Locate the cell with the specified text and output its [x, y] center coordinate. 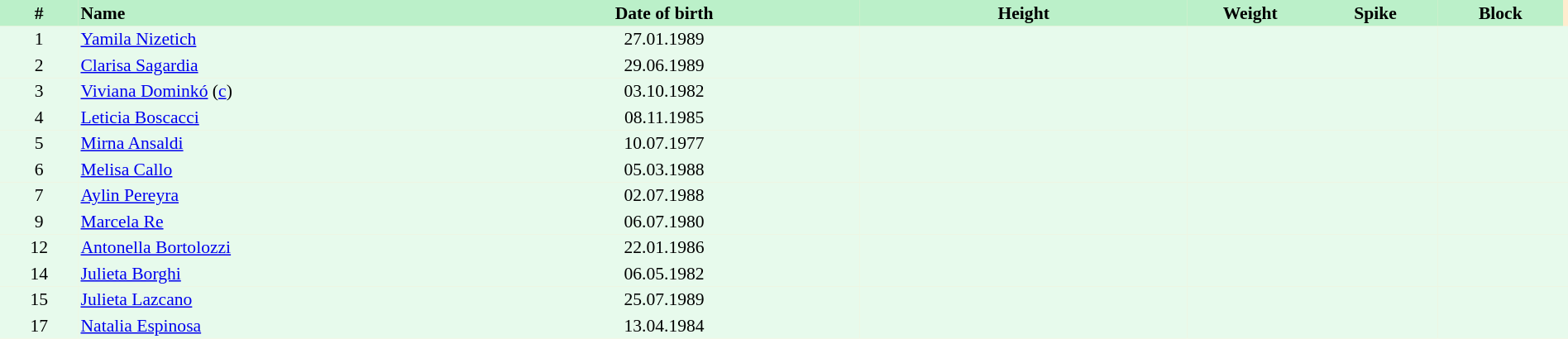
Natalia Espinosa [273, 326]
Height [1024, 13]
Viviana Dominkó (c) [273, 91]
27.01.1989 [664, 40]
Antonella Bortolozzi [273, 248]
3 [39, 91]
Julieta Lazcano [273, 299]
5 [39, 144]
Leticia Boscacci [273, 117]
13.04.1984 [664, 326]
6 [39, 169]
06.07.1980 [664, 222]
06.05.1982 [664, 274]
2 [39, 65]
15 [39, 299]
25.07.1989 [664, 299]
Name [273, 13]
9 [39, 222]
Marcela Re [273, 222]
03.10.1982 [664, 91]
02.07.1988 [664, 195]
Aylin Pereyra [273, 195]
08.11.1985 [664, 117]
Spike [1374, 13]
Block [1500, 13]
17 [39, 326]
Mirna Ansaldi [273, 144]
Date of birth [664, 13]
14 [39, 274]
Melisa Callo [273, 169]
05.03.1988 [664, 169]
Julieta Borghi [273, 274]
# [39, 13]
1 [39, 40]
Weight [1250, 13]
Clarisa Sagardia [273, 65]
10.07.1977 [664, 144]
7 [39, 195]
22.01.1986 [664, 248]
12 [39, 248]
29.06.1989 [664, 65]
4 [39, 117]
Yamila Nizetich [273, 40]
